Capture the cell that displays the provided text and extract its (x, y) central coordinate. 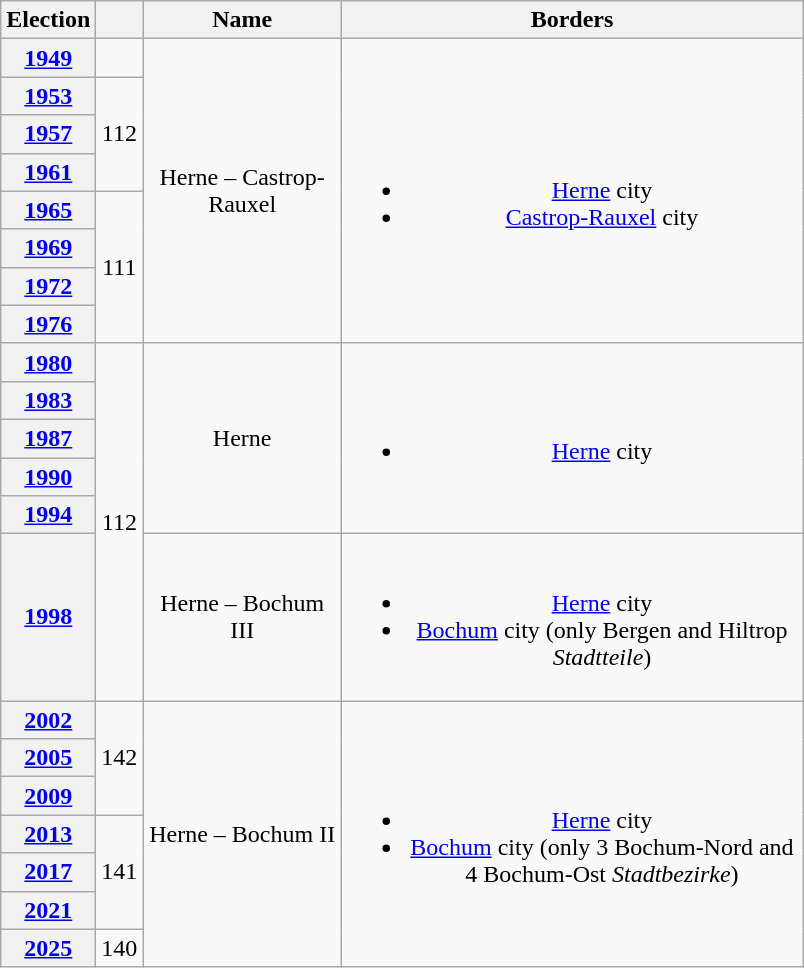
142 (120, 758)
111 (120, 267)
Herne city (572, 438)
1965 (48, 210)
1987 (48, 438)
1953 (48, 96)
Herne (242, 438)
1990 (48, 477)
1961 (48, 172)
Herne – Bochum II (242, 834)
2013 (48, 834)
Herne – Bochum III (242, 618)
1969 (48, 248)
Borders (572, 20)
2005 (48, 758)
Herne cityCastrop-Rauxel city (572, 191)
2025 (48, 948)
1957 (48, 134)
141 (120, 872)
2009 (48, 796)
Herne cityBochum city (only Bergen and Hiltrop Stadtteile) (572, 618)
140 (120, 948)
1949 (48, 58)
1998 (48, 618)
2017 (48, 872)
1972 (48, 286)
Herne – Castrop-Rauxel (242, 191)
1976 (48, 324)
1983 (48, 400)
1980 (48, 362)
2002 (48, 720)
Name (242, 20)
Herne cityBochum city (only 3 Bochum-Nord and 4 Bochum-Ost Stadtbezirke) (572, 834)
2021 (48, 910)
Election (48, 20)
1994 (48, 515)
